Determine the (x, y) coordinate at the center of the cell enclosing the given text.  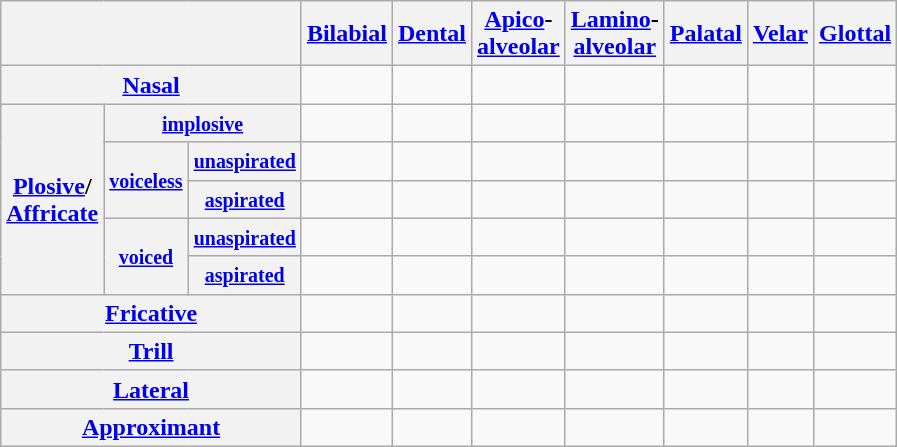
Glottal (856, 34)
Bilabial (346, 34)
Plosive/Affricate (52, 199)
Apico-alveolar (519, 34)
voiced (146, 256)
Palatal (706, 34)
Nasal (152, 85)
Lateral (152, 389)
Velar (780, 34)
Fricative (152, 313)
Dental (432, 34)
Approximant (152, 427)
Trill (152, 351)
voiceless (146, 180)
Lamino-alveolar (614, 34)
implosive (203, 123)
